Return the (x, y) coordinate for the center point of the cell that contains the specified text.  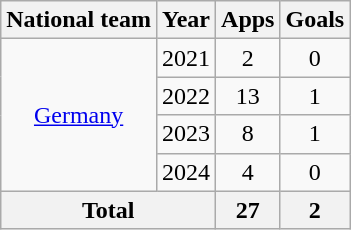
Germany (79, 115)
2024 (186, 172)
27 (248, 210)
Goals (315, 20)
2021 (186, 58)
National team (79, 20)
Apps (248, 20)
Total (108, 210)
2023 (186, 134)
4 (248, 172)
13 (248, 96)
Year (186, 20)
2022 (186, 96)
8 (248, 134)
